Provide the (X, Y) coordinate of the cell's center where the given text is located.  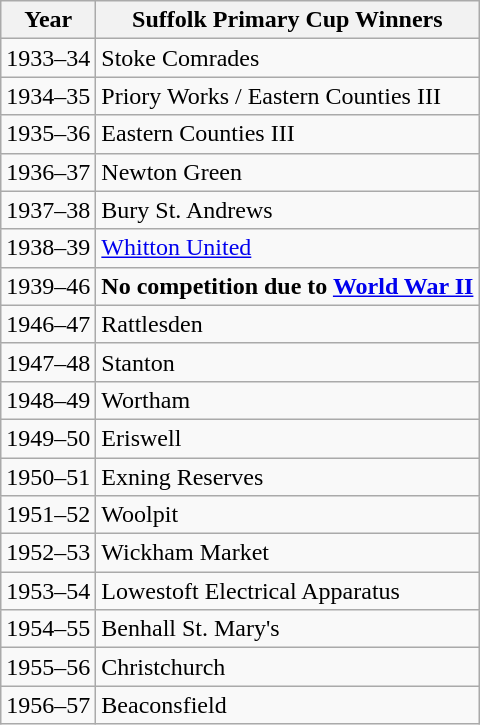
1949–50 (48, 438)
1939–46 (48, 286)
Newton Green (288, 172)
1955–56 (48, 667)
1935–36 (48, 134)
Whitton United (288, 248)
1936–37 (48, 172)
Bury St. Andrews (288, 210)
No competition due to World War II (288, 286)
Wortham (288, 400)
Eriswell (288, 438)
1956–57 (48, 705)
1948–49 (48, 400)
1950–51 (48, 477)
Year (48, 20)
1946–47 (48, 324)
1938–39 (48, 248)
1934–35 (48, 96)
1954–55 (48, 629)
Exning Reserves (288, 477)
1953–54 (48, 591)
Lowestoft Electrical Apparatus (288, 591)
Suffolk Primary Cup Winners (288, 20)
1933–34 (48, 58)
Eastern Counties III (288, 134)
1951–52 (48, 515)
1937–38 (48, 210)
Wickham Market (288, 553)
1947–48 (48, 362)
Stanton (288, 362)
Stoke Comrades (288, 58)
Priory Works / Eastern Counties III (288, 96)
Woolpit (288, 515)
Christchurch (288, 667)
Beaconsfield (288, 705)
Benhall St. Mary's (288, 629)
Rattlesden (288, 324)
1952–53 (48, 553)
